Pinpoint the cell where the given text exists, returning its (X, Y) midpoint coordinate. 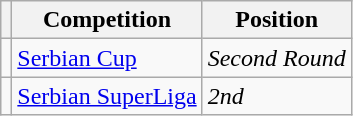
2nd (276, 96)
Serbian Cup (107, 58)
Second Round (276, 58)
Position (276, 20)
Serbian SuperLiga (107, 96)
Competition (107, 20)
